Output the (X, Y) coordinate of the center of the cell containing the given text.  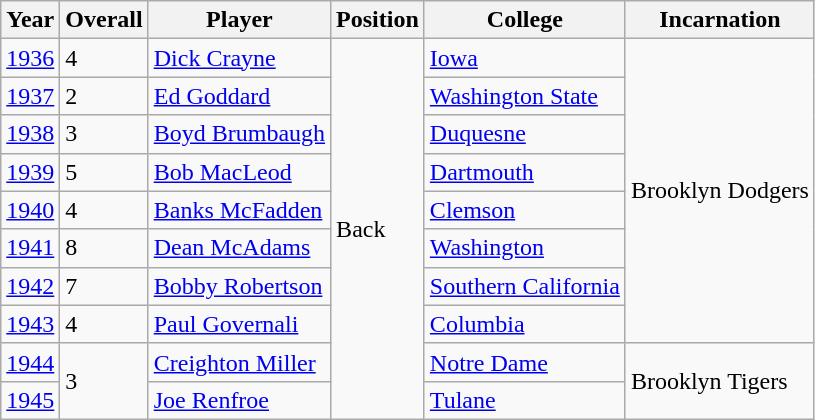
Brooklyn Dodgers (720, 191)
Iowa (524, 58)
Bobby Robertson (239, 286)
College (524, 20)
Player (239, 20)
Ed Goddard (239, 96)
Dean McAdams (239, 248)
Bob MacLeod (239, 172)
Washington (524, 248)
Southern California (524, 286)
1936 (30, 58)
Banks McFadden (239, 210)
2 (104, 96)
1939 (30, 172)
Year (30, 20)
1937 (30, 96)
Clemson (524, 210)
Columbia (524, 324)
5 (104, 172)
Creighton Miller (239, 362)
Tulane (524, 400)
Back (378, 230)
Notre Dame (524, 362)
1938 (30, 134)
Position (378, 20)
Incarnation (720, 20)
Washington State (524, 96)
7 (104, 286)
Boyd Brumbaugh (239, 134)
8 (104, 248)
Joe Renfroe (239, 400)
1940 (30, 210)
1941 (30, 248)
Brooklyn Tigers (720, 381)
1943 (30, 324)
Overall (104, 20)
1942 (30, 286)
Dartmouth (524, 172)
Dick Crayne (239, 58)
1944 (30, 362)
1945 (30, 400)
Duquesne (524, 134)
Paul Governali (239, 324)
